Return [x, y] of the center of cell containing provided text 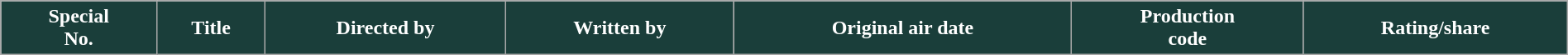
SpecialNo. [79, 28]
Original air date [903, 28]
Productioncode [1188, 28]
Written by [619, 28]
Rating/share [1436, 28]
Title [212, 28]
Directed by [385, 28]
